Return [x, y] of the center of cell containing provided text 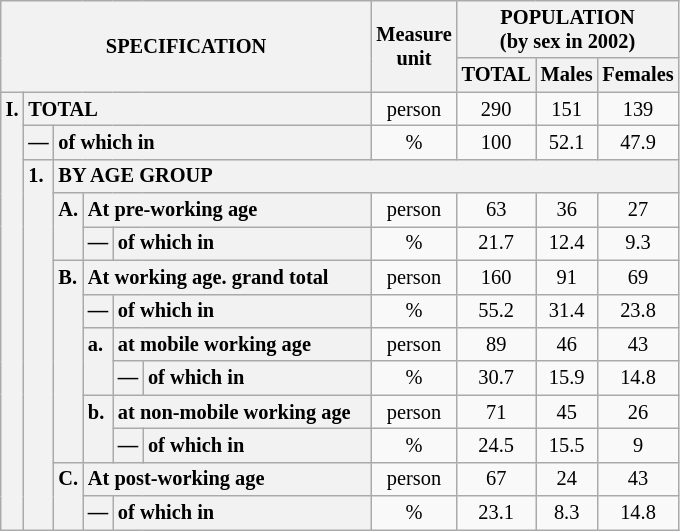
46 [567, 344]
24.5 [496, 445]
45 [567, 412]
36 [567, 210]
At pre-working age [227, 210]
9 [638, 445]
Measure unit [414, 46]
I. [12, 311]
24 [567, 479]
89 [496, 344]
SPECIFICATION [186, 46]
9.3 [638, 243]
23.1 [496, 513]
A. [68, 226]
160 [496, 277]
67 [496, 479]
at mobile working age [242, 344]
47.9 [638, 142]
15.9 [567, 378]
BY AGE GROUP [366, 176]
55.2 [496, 311]
52.1 [567, 142]
POPULATION (by sex in 2002) [568, 29]
71 [496, 412]
B. [68, 361]
b. [98, 428]
21.7 [496, 243]
91 [567, 277]
290 [496, 109]
At post-working age [227, 479]
Females [638, 75]
15.5 [567, 445]
100 [496, 142]
23.8 [638, 311]
31.4 [567, 311]
69 [638, 277]
151 [567, 109]
at non-mobile working age [242, 412]
1. [38, 344]
30.7 [496, 378]
63 [496, 210]
a. [98, 360]
Males [567, 75]
At working age. grand total [227, 277]
139 [638, 109]
C. [68, 496]
26 [638, 412]
27 [638, 210]
12.4 [567, 243]
8.3 [567, 513]
